Extract the [x, y] coordinate from the center of the cell holding the provided text.  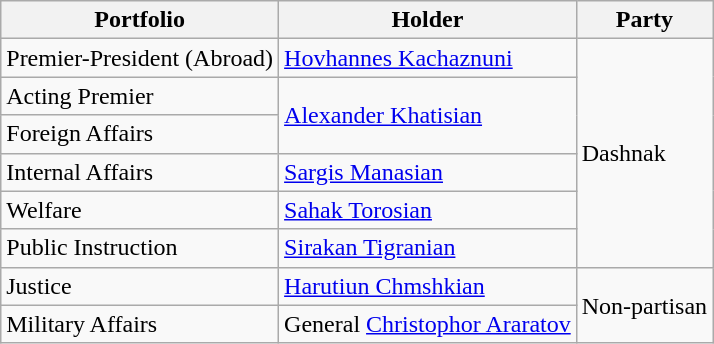
General Christophor Araratov [428, 324]
Welfare [140, 210]
Alexander Khatisian [428, 115]
Foreign Affairs [140, 134]
Dashnak [644, 153]
Hovhannes Kachaznuni [428, 58]
Party [644, 20]
Public Instruction [140, 248]
Acting Premier [140, 96]
Sirakan Tigranian [428, 248]
Portfolio [140, 20]
Sargis Manasian [428, 172]
Non-partisan [644, 305]
Premier-President (Abroad) [140, 58]
Justice [140, 286]
Military Affairs [140, 324]
Internal Affairs [140, 172]
Harutiun Chmshkian [428, 286]
Holder [428, 20]
Sahak Torosian [428, 210]
